For the text-containing cell, return its midpoint in (X, Y) coordinate format. 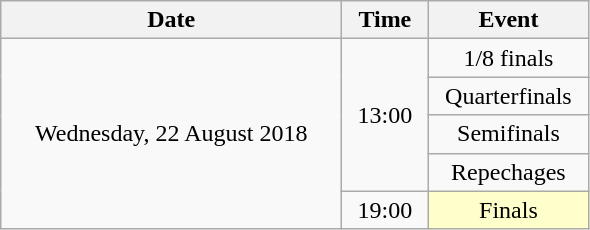
Event (508, 20)
Time (385, 20)
Finals (508, 210)
1/8 finals (508, 58)
Semifinals (508, 134)
Quarterfinals (508, 96)
Repechages (508, 172)
Wednesday, 22 August 2018 (172, 134)
Date (172, 20)
13:00 (385, 115)
19:00 (385, 210)
